Provide the [X, Y] coordinate of the cell's center where the given text is located.  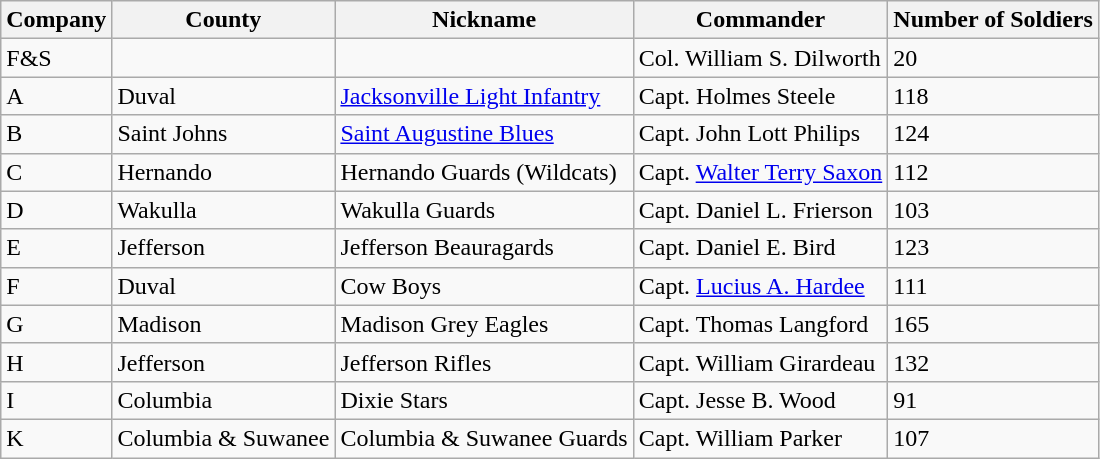
103 [994, 210]
Capt. Walter Terry Saxon [760, 172]
G [56, 324]
B [56, 134]
Capt. William Parker [760, 438]
112 [994, 172]
124 [994, 134]
Columbia & Suwanee [224, 438]
H [56, 362]
F&S [56, 58]
91 [994, 400]
Saint Johns [224, 134]
Capt. Holmes Steele [760, 96]
Number of Soldiers [994, 20]
Capt. Thomas Langford [760, 324]
Columbia & Suwanee Guards [484, 438]
Wakulla Guards [484, 210]
123 [994, 248]
Cow Boys [484, 286]
107 [994, 438]
Columbia [224, 400]
I [56, 400]
132 [994, 362]
K [56, 438]
Saint Augustine Blues [484, 134]
F [56, 286]
20 [994, 58]
Capt. Daniel L. Frierson [760, 210]
Capt. Daniel E. Bird [760, 248]
Capt. Lucius A. Hardee [760, 286]
Commander [760, 20]
Jacksonville Light Infantry [484, 96]
Capt. Jesse B. Wood [760, 400]
Wakulla [224, 210]
Jefferson Beauragards [484, 248]
Hernando [224, 172]
A [56, 96]
County [224, 20]
Dixie Stars [484, 400]
165 [994, 324]
Madison Grey Eagles [484, 324]
D [56, 210]
C [56, 172]
Capt. William Girardeau [760, 362]
111 [994, 286]
Jefferson Rifles [484, 362]
Col. William S. Dilworth [760, 58]
E [56, 248]
Madison [224, 324]
Company [56, 20]
Hernando Guards (Wildcats) [484, 172]
118 [994, 96]
Capt. John Lott Philips [760, 134]
Nickname [484, 20]
